Capture the cell that displays the provided text and extract its [X, Y] central coordinate. 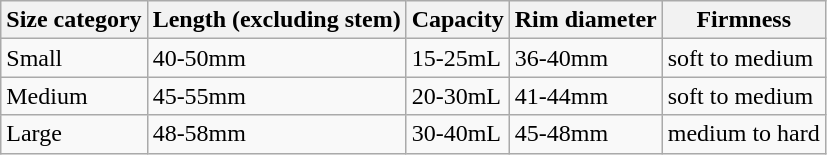
41-44mm [586, 96]
48-58mm [276, 134]
Size category [74, 20]
medium to hard [744, 134]
Capacity [458, 20]
30-40mL [458, 134]
15-25mL [458, 58]
36-40mm [586, 58]
Medium [74, 96]
Rim diameter [586, 20]
20-30mL [458, 96]
40-50mm [276, 58]
Length (excluding stem) [276, 20]
45-55mm [276, 96]
Firmness [744, 20]
Small [74, 58]
Large [74, 134]
45-48mm [586, 134]
